From the cell containing the given text, extract its center point as [x, y] coordinate. 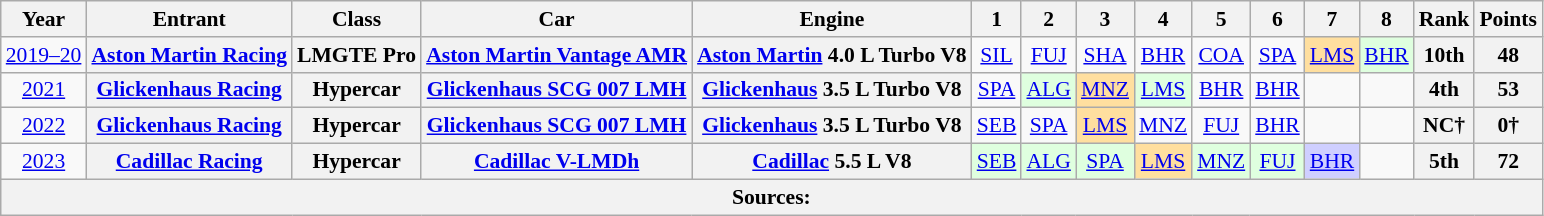
53 [1508, 90]
7 [1332, 19]
5 [1221, 19]
1 [997, 19]
Aston Martin Vantage AMR [556, 55]
2019–20 [44, 55]
Car [556, 19]
SIL [997, 55]
4 [1163, 19]
6 [1278, 19]
Sources: [772, 197]
SHA [1105, 55]
2022 [44, 126]
Year [44, 19]
4th [1444, 90]
Cadillac V-LMDh [556, 162]
Aston Martin Racing [189, 55]
8 [1386, 19]
2021 [44, 90]
5th [1444, 162]
0† [1508, 126]
Cadillac Racing [189, 162]
2023 [44, 162]
10th [1444, 55]
Points [1508, 19]
2 [1048, 19]
COA [1221, 55]
Cadillac 5.5 L V8 [832, 162]
Rank [1444, 19]
NC† [1444, 126]
Aston Martin 4.0 L Turbo V8 [832, 55]
72 [1508, 162]
48 [1508, 55]
Engine [832, 19]
Class [356, 19]
Entrant [189, 19]
LMGTE Pro [356, 55]
3 [1105, 19]
